Search for the cell housing the specified text and yield its (x, y) center coordinate. 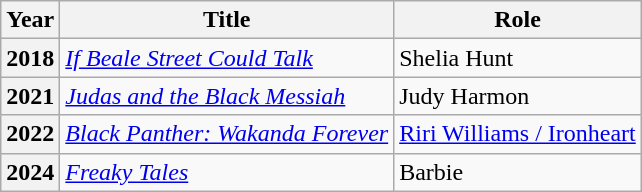
Judy Harmon (518, 96)
Year (30, 20)
2021 (30, 96)
Judas and the Black Messiah (227, 96)
2018 (30, 58)
Title (227, 20)
Barbie (518, 172)
2024 (30, 172)
Freaky Tales (227, 172)
2022 (30, 134)
If Beale Street Could Talk (227, 58)
Role (518, 20)
Riri Williams / Ironheart (518, 134)
Black Panther: Wakanda Forever (227, 134)
Shelia Hunt (518, 58)
